Pinpoint the cell where the given text exists, returning its [X, Y] midpoint coordinate. 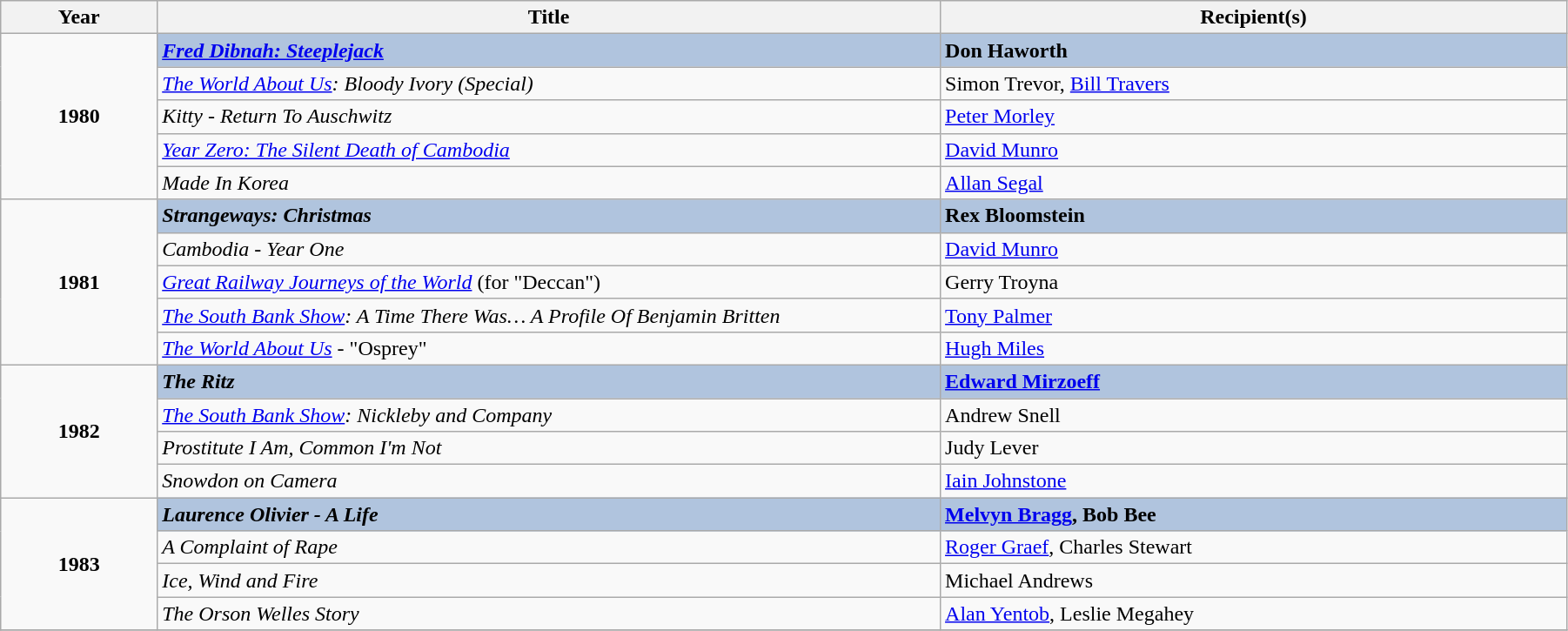
Ice, Wind and Fire [549, 581]
Michael Andrews [1254, 581]
Fred Dibnah: Steeplejack [549, 50]
1980 [79, 117]
Edward Mirzoeff [1254, 381]
Roger Graef, Charles Stewart [1254, 547]
Made In Korea [549, 183]
Title [549, 17]
Don Haworth [1254, 50]
Great Railway Journeys of the World (for "Deccan") [549, 282]
The World About Us: Bloody Ivory (Special) [549, 84]
Laurence Olivier - A Life [549, 514]
Year Zero: The Silent Death of Cambodia [549, 150]
Alan Yentob, Leslie Megahey [1254, 614]
Prostitute I Am, Common I'm Not [549, 448]
1983 [79, 564]
Rex Bloomstein [1254, 216]
The South Bank Show: A Time There Was… A Profile Of Benjamin Britten [549, 315]
Hugh Miles [1254, 348]
A Complaint of Rape [549, 547]
Kitty - Return To Auschwitz [549, 117]
Simon Trevor, Bill Travers [1254, 84]
Judy Lever [1254, 448]
Iain Johnstone [1254, 481]
Snowdon on Camera [549, 481]
The World About Us - "Osprey" [549, 348]
Allan Segal [1254, 183]
1981 [79, 282]
Strangeways: Christmas [549, 216]
Cambodia - Year One [549, 249]
Recipient(s) [1254, 17]
Year [79, 17]
Melvyn Bragg, Bob Bee [1254, 514]
The Ritz [549, 381]
The South Bank Show: Nickleby and Company [549, 415]
Andrew Snell [1254, 415]
1982 [79, 431]
The Orson Welles Story [549, 614]
Tony Palmer [1254, 315]
Peter Morley [1254, 117]
Gerry Troyna [1254, 282]
